Return the (x, y) coordinate for the center point of the cell that contains the specified text.  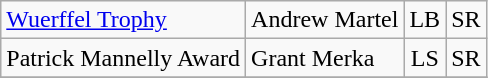
LS (425, 58)
Patrick Mannelly Award (124, 58)
Andrew Martel (325, 20)
Grant Merka (325, 58)
Wuerffel Trophy (124, 20)
LB (425, 20)
